Output the (x, y) coordinate of the center of the cell containing the given text.  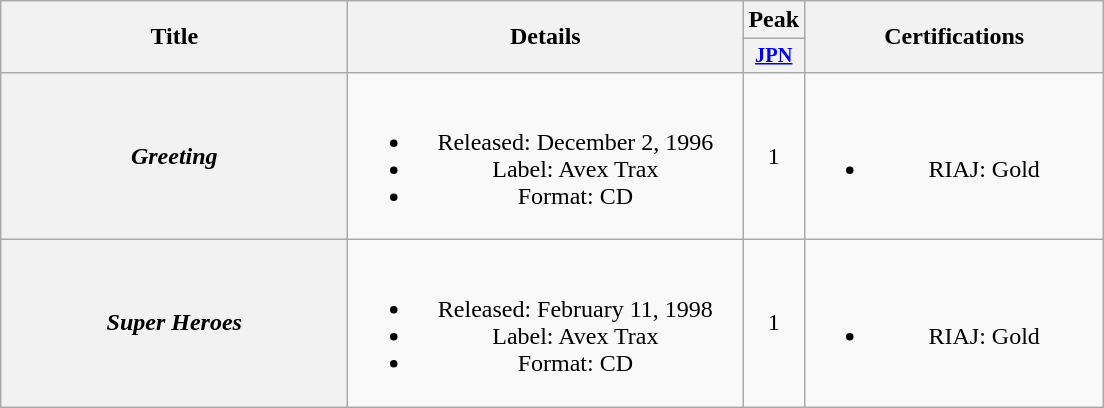
Released: February 11, 1998Label: Avex TraxFormat: CD (546, 324)
Details (546, 37)
Super Heroes (174, 324)
Title (174, 37)
Greeting (174, 156)
Certifications (954, 37)
Released: December 2, 1996Label: Avex TraxFormat: CD (546, 156)
JPN (774, 56)
Peak (774, 20)
